Scan for the cell matching the given text and deliver its (x, y) coordinate at center. 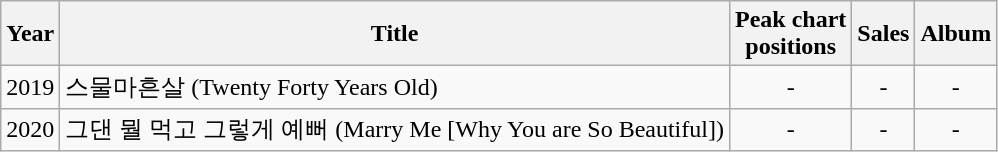
2019 (30, 88)
Sales (884, 34)
Peak chartpositions (790, 34)
Title (395, 34)
Year (30, 34)
그댄 뭘 먹고 그렇게 예뻐 (Marry Me [Why You are So Beautiful]) (395, 130)
스물마흔살 (Twenty Forty Years Old) (395, 88)
2020 (30, 130)
Album (956, 34)
